Extract the (X, Y) coordinate from the center of the cell holding the provided text.  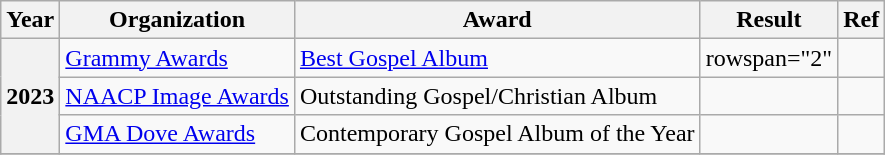
Year (30, 20)
GMA Dove Awards (178, 134)
2023 (30, 96)
Organization (178, 20)
Contemporary Gospel Album of the Year (497, 134)
Result (769, 20)
Grammy Awards (178, 58)
Outstanding Gospel/Christian Album (497, 96)
Ref (862, 20)
rowspan="2" (769, 58)
NAACP Image Awards (178, 96)
Best Gospel Album (497, 58)
Award (497, 20)
